Extract the [X, Y] coordinate from the center of the cell holding the provided text.  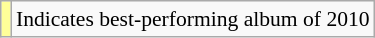
Indicates best-performing album of 2010 [193, 19]
